Provide the [X, Y] coordinate of the cell's center where the given text is located.  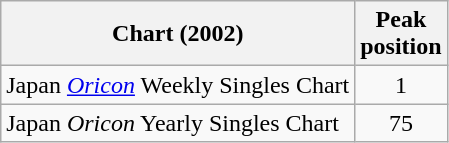
1 [401, 85]
Peakposition [401, 34]
Japan Oricon Yearly Singles Chart [178, 123]
Japan Oricon Weekly Singles Chart [178, 85]
75 [401, 123]
Chart (2002) [178, 34]
